Identify which cell holds the provided text, then report its [x, y] central coordinate. 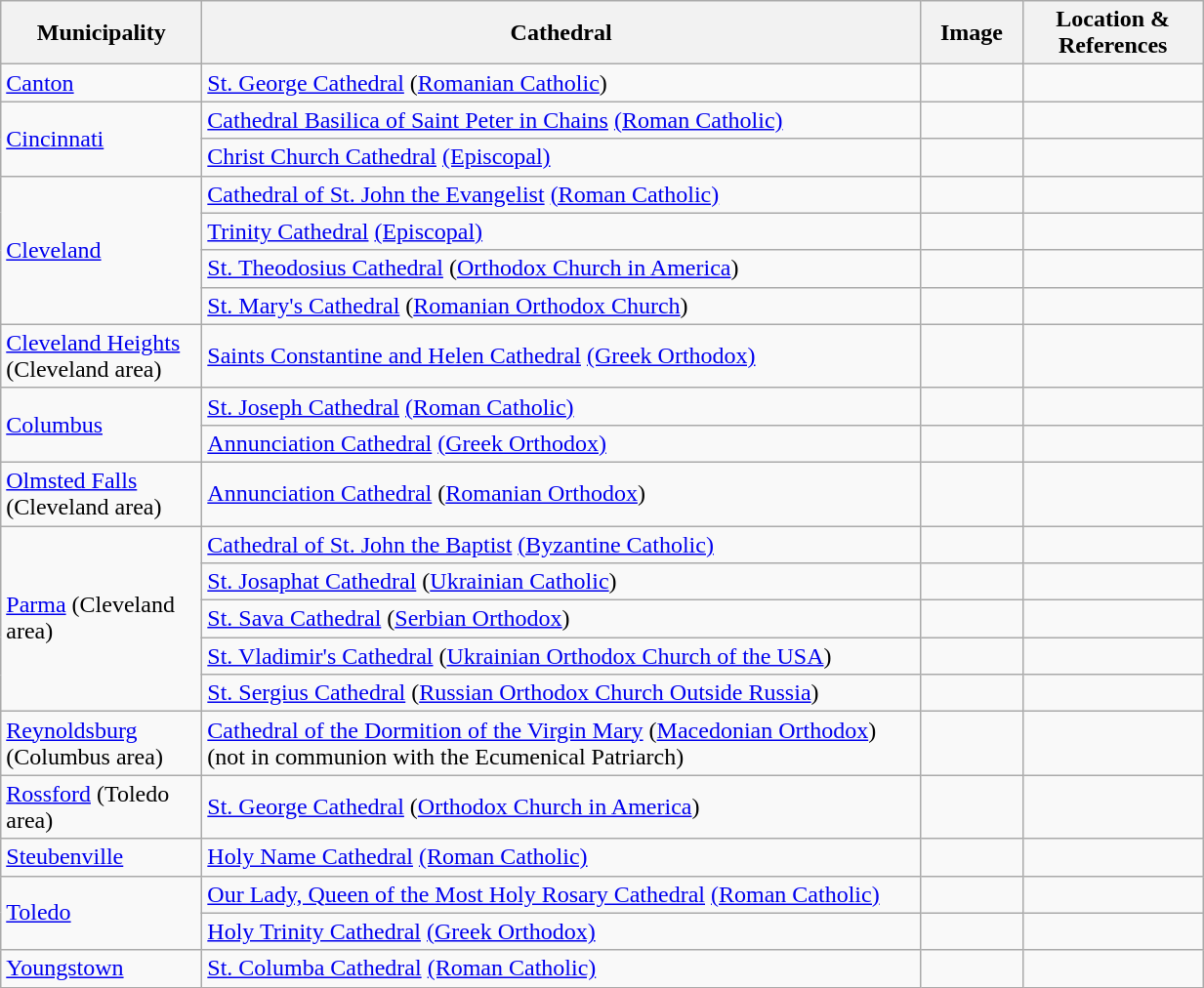
St. Joseph Cathedral (Roman Catholic) [560, 406]
Toledo [102, 913]
Rossford (Toledo area) [102, 806]
Olmsted Falls (Cleveland area) [102, 494]
Reynoldsburg (Columbus area) [102, 744]
Trinity Cathedral (Episcopal) [560, 231]
Canton [102, 83]
St. Sava Cathedral (Serbian Orthodox) [560, 619]
St. Josaphat Cathedral (Ukrainian Catholic) [560, 582]
Cathedral of the Dormition of the Virgin Mary (Macedonian Orthodox) (not in communion with the Ecumenical Patriarch) [560, 744]
Municipality [102, 33]
Parma (Cleveland area) [102, 618]
St. Sergius Cathedral (Russian Orthodox Church Outside Russia) [560, 693]
Christ Church Cathedral (Episcopal) [560, 157]
Columbus [102, 425]
St. George Cathedral (Orthodox Church in America) [560, 806]
Cathedral [560, 33]
Steubenville [102, 857]
Cathedral of St. John the Evangelist (Roman Catholic) [560, 194]
Saints Constantine and Helen Cathedral (Greek Orthodox) [560, 355]
Holy Trinity Cathedral (Greek Orthodox) [560, 931]
St. Mary's Cathedral (Romanian Orthodox Church) [560, 306]
Cathedral Basilica of Saint Peter in Chains (Roman Catholic) [560, 120]
St. Theodosius Cathedral (Orthodox Church in America) [560, 268]
Annunciation Cathedral (Greek Orthodox) [560, 443]
Location & References [1113, 33]
Image [971, 33]
Cincinnati [102, 139]
Annunciation Cathedral (Romanian Orthodox) [560, 494]
Cleveland [102, 250]
St. Columba Cathedral (Roman Catholic) [560, 968]
Youngstown [102, 968]
Cathedral of St. John the Baptist (Byzantine Catholic) [560, 544]
Holy Name Cathedral (Roman Catholic) [560, 857]
Our Lady, Queen of the Most Holy Rosary Cathedral (Roman Catholic) [560, 894]
Cleveland Heights (Cleveland area) [102, 355]
St. Vladimir's Cathedral (Ukrainian Orthodox Church of the USA) [560, 656]
St. George Cathedral (Romanian Catholic) [560, 83]
